Pinpoint the cell where the given text exists, returning its [X, Y] midpoint coordinate. 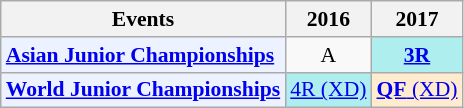
2017 [416, 19]
Events [143, 19]
World Junior Championships [143, 90]
2016 [328, 19]
3R [416, 55]
4R (XD) [328, 90]
Asian Junior Championships [143, 55]
A [328, 55]
QF (XD) [416, 90]
